For the text-containing cell, return its midpoint in [X, Y] coordinate format. 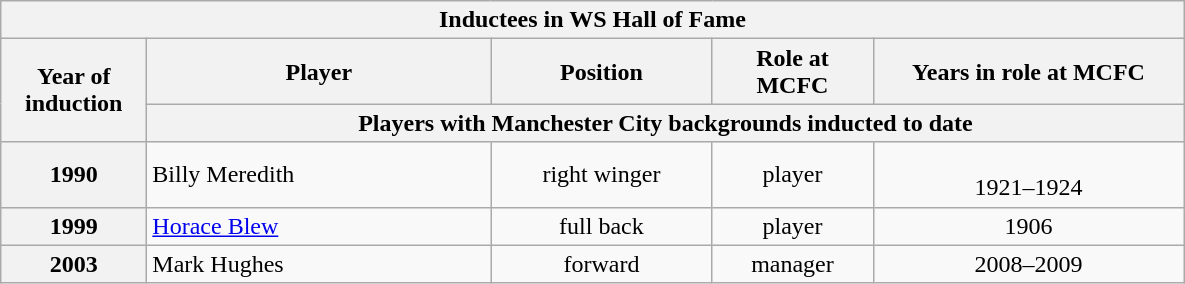
Player [319, 72]
1990 [74, 174]
1999 [74, 226]
1906 [1028, 226]
forward [602, 264]
Inductees in WS Hall of Fame [592, 20]
full back [602, 226]
2003 [74, 264]
Mark Hughes [319, 264]
manager [792, 264]
right winger [602, 174]
Horace Blew [319, 226]
Years in role at MCFC [1028, 72]
Role at MCFC [792, 72]
1921–1924 [1028, 174]
Billy Meredith [319, 174]
Year of induction [74, 90]
2008–2009 [1028, 264]
Position [602, 72]
Players with Manchester City backgrounds inducted to date [666, 123]
